Find where the given text appears and provide that cell's center as [X, Y] coordinate. 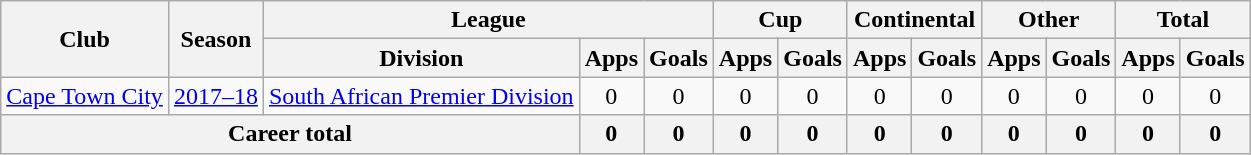
Cup [780, 20]
Club [85, 39]
Division [421, 58]
Season [216, 39]
Other [1049, 20]
2017–18 [216, 96]
Continental [914, 20]
Career total [290, 134]
Total [1183, 20]
South African Premier Division [421, 96]
Cape Town City [85, 96]
League [488, 20]
